For the text-containing cell, return its midpoint in (x, y) coordinate format. 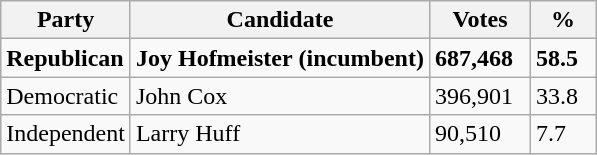
% (564, 20)
58.5 (564, 58)
Democratic (66, 96)
Votes (480, 20)
Joy Hofmeister (incumbent) (280, 58)
396,901 (480, 96)
Party (66, 20)
Republican (66, 58)
Independent (66, 134)
33.8 (564, 96)
John Cox (280, 96)
Candidate (280, 20)
687,468 (480, 58)
90,510 (480, 134)
7.7 (564, 134)
Larry Huff (280, 134)
